Return (X, Y) of the center of cell containing provided text 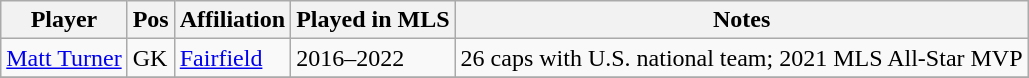
Notes (742, 20)
Fairfield (232, 58)
Played in MLS (373, 20)
Pos (150, 20)
GK (150, 58)
2016–2022 (373, 58)
Matt Turner (64, 58)
Affiliation (232, 20)
26 caps with U.S. national team; 2021 MLS All-Star MVP (742, 58)
Player (64, 20)
